Capture the cell that displays the provided text and extract its (x, y) central coordinate. 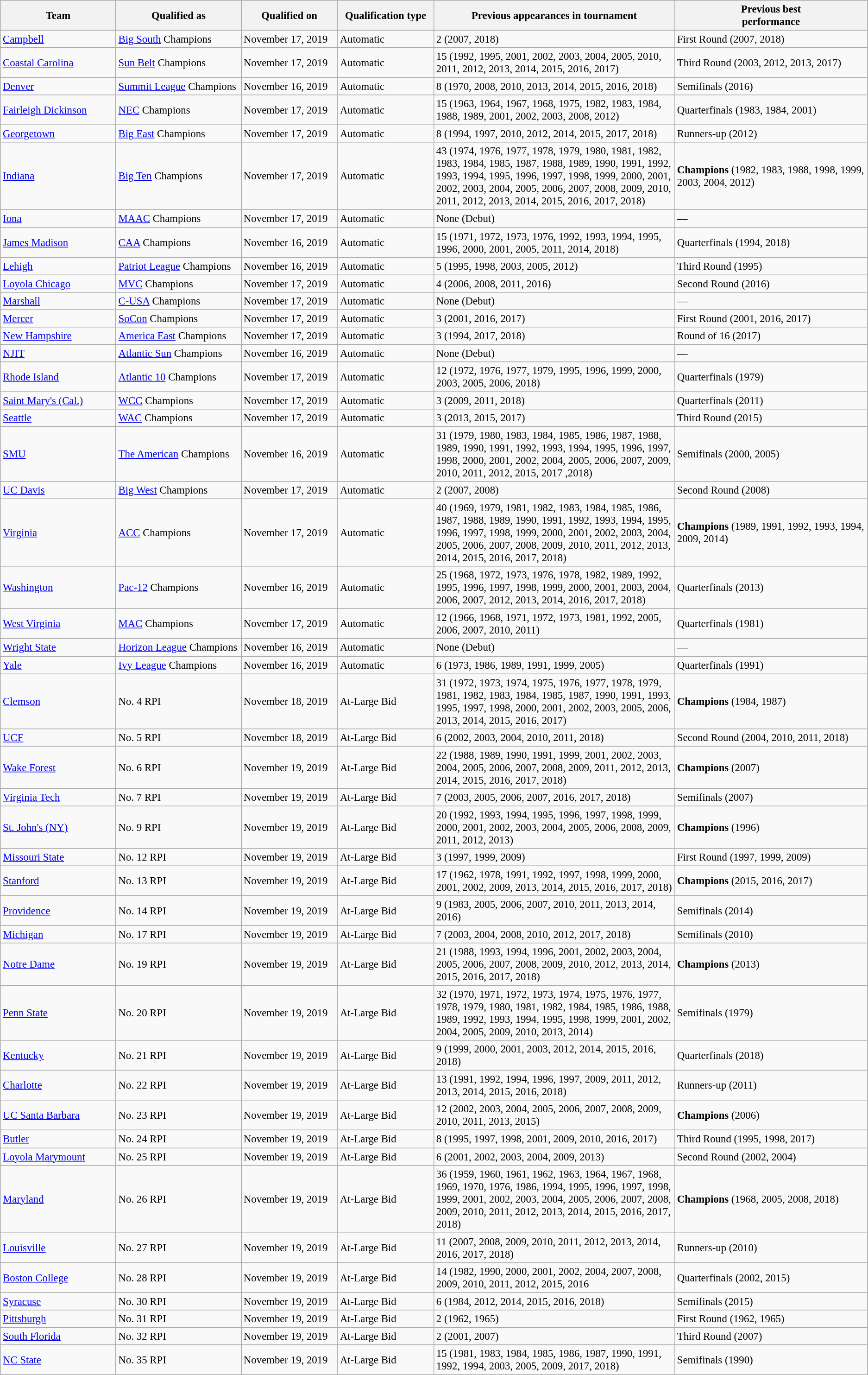
St. John's (NY) (58, 827)
Indiana (58, 177)
6 (1984, 2012, 2014, 2015, 2016, 2018) (554, 1301)
Big East Champions (178, 134)
Semifinals (2000, 2005) (771, 454)
Washington (58, 588)
Team (58, 16)
Patriot League Champions (178, 266)
Fairleigh Dickinson (58, 110)
Second Round (2002, 2004) (771, 1157)
Ivy League Champions (178, 665)
No. 26 RPI (178, 1199)
No. 6 RPI (178, 767)
C-USA Champions (178, 301)
Second Round (2004, 2010, 2011, 2018) (771, 737)
22 (1988, 1989, 1990, 1991, 1999, 2001, 2002, 2003, 2004, 2005, 2006, 2007, 2008, 2009, 2011, 2012, 2013, 2014, 2015, 2016, 2017, 2018) (554, 767)
Quarterfinals (2002, 2015) (771, 1277)
MAAC Champions (178, 219)
No. 32 RPI (178, 1336)
No. 13 RPI (178, 881)
South Florida (58, 1336)
Semifinals (2007) (771, 798)
Iona (58, 219)
New Hampshire (58, 336)
Wright State (58, 648)
Semifinals (2010) (771, 935)
MVC Champions (178, 284)
Runners-up (2012) (771, 134)
No. 30 RPI (178, 1301)
6 (2002, 2003, 2004, 2010, 2011, 2018) (554, 737)
3 (2013, 2015, 2017) (554, 418)
SMU (58, 454)
No. 24 RPI (178, 1139)
Champions (1996) (771, 827)
3 (1994, 2017, 2018) (554, 336)
No. 27 RPI (178, 1248)
Champions (2006) (771, 1115)
8 (1970, 2008, 2010, 2013, 2014, 2015, 2016, 2018) (554, 87)
NC State (58, 1360)
James Madison (58, 243)
6 (2001, 2002, 2003, 2004, 2009, 2013) (554, 1157)
12 (2002, 2003, 2004, 2005, 2006, 2007, 2008, 2009, 2010, 2011, 2013, 2015) (554, 1115)
2 (2001, 2007) (554, 1336)
No. 22 RPI (178, 1085)
Second Round (2016) (771, 284)
MAC Champions (178, 624)
Champions (2015, 2016, 2017) (771, 881)
No. 12 RPI (178, 857)
21 (1988, 1993, 1994, 1996, 2001, 2002, 2003, 2004, 2005, 2006, 2007, 2008, 2009, 2010, 2012, 2013, 2014, 2015, 2016, 2017, 2018) (554, 964)
Runners-up (2010) (771, 1248)
Loyola Chicago (58, 284)
Third Round (2007) (771, 1336)
Horizon League Champions (178, 648)
Wake Forest (58, 767)
17 (1962, 1978, 1991, 1992, 1997, 1998, 1999, 2000, 2001, 2002, 2009, 2013, 2014, 2015, 2016, 2017, 2018) (554, 881)
Campbell (58, 39)
Charlotte (58, 1085)
8 (1994, 1997, 2010, 2012, 2014, 2015, 2017, 2018) (554, 134)
Quarterfinals (1979) (771, 377)
Champions (1982, 1983, 1988, 1998, 1999, 2003, 2004, 2012) (771, 177)
Third Round (1995) (771, 266)
Quarterfinals (1981) (771, 624)
Quarterfinals (1991) (771, 665)
2 (1962, 1965) (554, 1319)
15 (1971, 1972, 1973, 1976, 1992, 1993, 1994, 1995, 1996, 2000, 2001, 2005, 2011, 2014, 2018) (554, 243)
Semifinals (1990) (771, 1360)
UC Santa Barbara (58, 1115)
Lehigh (58, 266)
Big West Champions (178, 490)
Third Round (2015) (771, 418)
Semifinals (2016) (771, 87)
Georgetown (58, 134)
Big South Champions (178, 39)
5 (1995, 1998, 2003, 2005, 2012) (554, 266)
4 (2006, 2008, 2011, 2016) (554, 284)
Big Ten Champions (178, 177)
Penn State (58, 1013)
WAC Champions (178, 418)
No. 17 RPI (178, 935)
Qualified on (289, 16)
11 (2007, 2008, 2009, 2010, 2011, 2012, 2013, 2014, 2016, 2017, 2018) (554, 1248)
Previous appearances in tournament (554, 16)
6 (1973, 1986, 1989, 1991, 1999, 2005) (554, 665)
Loyola Marymount (58, 1157)
Clemson (58, 702)
Saint Mary's (Cal.) (58, 400)
Qualification type (386, 16)
Champions (2007) (771, 767)
Sun Belt Champions (178, 63)
No. 4 RPI (178, 702)
Boston College (58, 1277)
UCF (58, 737)
No. 25 RPI (178, 1157)
Semifinals (1979) (771, 1013)
Missouri State (58, 857)
9 (1983, 2005, 2006, 2007, 2010, 2011, 2013, 2014, 2016) (554, 911)
12 (1966, 1968, 1971, 1972, 1973, 1981, 1992, 2005, 2006, 2007, 2010, 2011) (554, 624)
2 (2007, 2008) (554, 490)
Notre Dame (58, 964)
Quarterfinals (2018) (771, 1056)
3 (2009, 2011, 2018) (554, 400)
Semifinals (2015) (771, 1301)
No. 5 RPI (178, 737)
Providence (58, 911)
ACC Champions (178, 533)
Rhode Island (58, 377)
15 (1981, 1983, 1984, 1985, 1986, 1987, 1990, 1991, 1992, 1994, 2003, 2005, 2009, 2017, 2018) (554, 1360)
Mercer (58, 318)
Atlantic Sun Champions (178, 353)
No. 23 RPI (178, 1115)
Champions (1989, 1991, 1992, 1993, 1994, 2009, 2014) (771, 533)
7 (2003, 2004, 2008, 2010, 2012, 2017, 2018) (554, 935)
No. 7 RPI (178, 798)
2 (2007, 2018) (554, 39)
8 (1995, 1997, 1998, 2001, 2009, 2010, 2016, 2017) (554, 1139)
Syracuse (58, 1301)
13 (1991, 1992, 1994, 1996, 1997, 2009, 2011, 2012, 2013, 2014, 2015, 2016, 2018) (554, 1085)
Pittsburgh (58, 1319)
20 (1992, 1993, 1994, 1995, 1996, 1997, 1998, 1999, 2000, 2001, 2002, 2003, 2004, 2005, 2006, 2008, 2009, 2011, 2012, 2013) (554, 827)
No. 14 RPI (178, 911)
NJIT (58, 353)
3 (2001, 2016, 2017) (554, 318)
Louisville (58, 1248)
9 (1999, 2000, 2001, 2003, 2012, 2014, 2015, 2016, 2018) (554, 1056)
7 (2003, 2005, 2006, 2007, 2016, 2017, 2018) (554, 798)
Champions (1968, 2005, 2008, 2018) (771, 1199)
SoCon Champions (178, 318)
3 (1997, 1999, 2009) (554, 857)
No. 28 RPI (178, 1277)
Quarterfinals (1994, 2018) (771, 243)
First Round (1962, 1965) (771, 1319)
No. 19 RPI (178, 964)
Coastal Carolina (58, 63)
Runners-up (2011) (771, 1085)
Pac-12 Champions (178, 588)
Champions (2013) (771, 964)
Previous bestperformance (771, 16)
Quarterfinals (2011) (771, 400)
Qualified as (178, 16)
Virginia Tech (58, 798)
Marshall (58, 301)
No. 9 RPI (178, 827)
Denver (58, 87)
15 (1963, 1964, 1967, 1968, 1975, 1982, 1983, 1984, 1988, 1989, 2001, 2002, 2003, 2008, 2012) (554, 110)
No. 20 RPI (178, 1013)
The American Champions (178, 454)
First Round (1997, 1999, 2009) (771, 857)
No. 35 RPI (178, 1360)
15 (1992, 1995, 2001, 2002, 2003, 2004, 2005, 2010, 2011, 2012, 2013, 2014, 2015, 2016, 2017) (554, 63)
UC Davis (58, 490)
Quarterfinals (1983, 1984, 2001) (771, 110)
Summit League Champions (178, 87)
Round of 16 (2017) (771, 336)
CAA Champions (178, 243)
Yale (58, 665)
First Round (2001, 2016, 2017) (771, 318)
Maryland (58, 1199)
Virginia (58, 533)
Atlantic 10 Champions (178, 377)
WCC Champions (178, 400)
14 (1982, 1990, 2000, 2001, 2002, 2004, 2007, 2008, 2009, 2010, 2011, 2012, 2015, 2016 (554, 1277)
Seattle (58, 418)
Quarterfinals (2013) (771, 588)
West Virginia (58, 624)
No. 31 RPI (178, 1319)
No. 21 RPI (178, 1056)
NEC Champions (178, 110)
Butler (58, 1139)
Michigan (58, 935)
Stanford (58, 881)
12 (1972, 1976, 1977, 1979, 1995, 1996, 1999, 2000, 2003, 2005, 2006, 2018) (554, 377)
Second Round (2008) (771, 490)
Kentucky (58, 1056)
First Round (2007, 2018) (771, 39)
Champions (1984, 1987) (771, 702)
Third Round (1995, 1998, 2017) (771, 1139)
Third Round (2003, 2012, 2013, 2017) (771, 63)
America East Champions (178, 336)
Semifinals (2014) (771, 911)
